Identify which cell holds the provided text, then report its (X, Y) central coordinate. 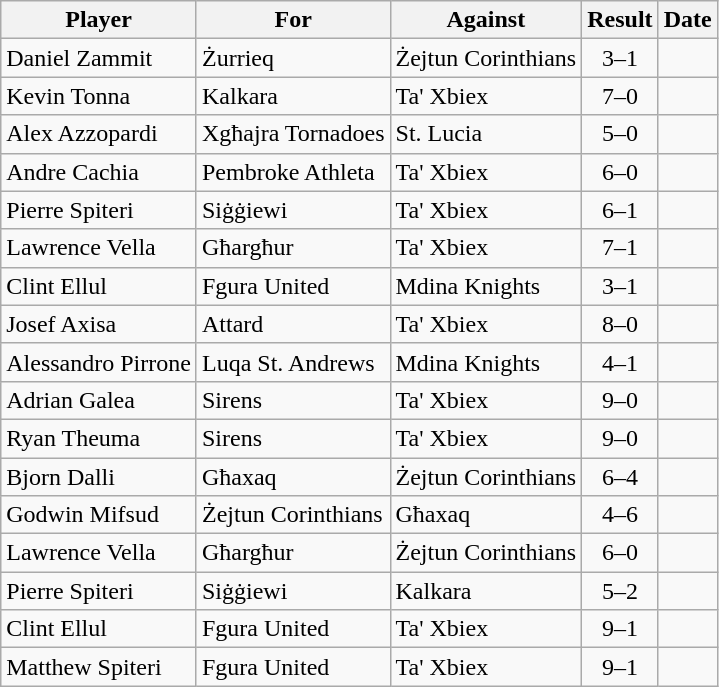
5–2 (620, 591)
8–0 (620, 324)
Xgħajra Tornadoes (293, 134)
6–4 (620, 477)
7–0 (620, 96)
Pembroke Athleta (293, 172)
Daniel Zammit (99, 58)
Date (688, 20)
4–1 (620, 362)
4–6 (620, 515)
Andre Cachia (99, 172)
Ryan Theuma (99, 438)
5–0 (620, 134)
Bjorn Dalli (99, 477)
7–1 (620, 248)
Attard (293, 324)
Żurrieq (293, 58)
Josef Axisa (99, 324)
Player (99, 20)
Alex Azzopardi (99, 134)
6–1 (620, 210)
Against (486, 20)
Adrian Galea (99, 400)
Kevin Tonna (99, 96)
Result (620, 20)
Godwin Mifsud (99, 515)
Matthew Spiteri (99, 667)
Luqa St. Andrews (293, 362)
For (293, 20)
St. Lucia (486, 134)
Alessandro Pirrone (99, 362)
